Return (x, y) of the center of cell containing provided text 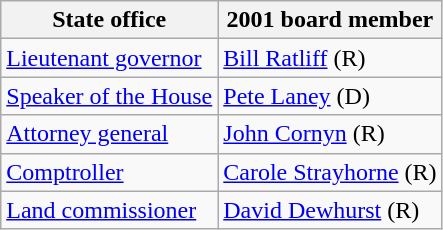
Lieutenant governor (110, 58)
Land commissioner (110, 210)
Speaker of the House (110, 96)
2001 board member (330, 20)
Bill Ratliff (R) (330, 58)
Attorney general (110, 134)
Pete Laney (D) (330, 96)
State office (110, 20)
David Dewhurst (R) (330, 210)
Carole Strayhorne (R) (330, 172)
John Cornyn (R) (330, 134)
Comptroller (110, 172)
